Provide the [x, y] coordinate of the cell's center where the given text is located.  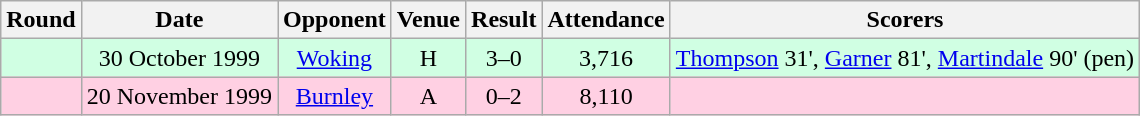
Scorers [904, 20]
0–2 [504, 96]
Result [504, 20]
30 October 1999 [179, 58]
Round [41, 20]
Thompson 31', Garner 81', Martindale 90' (pen) [904, 58]
Burnley [335, 96]
Date [179, 20]
H [428, 58]
3–0 [504, 58]
3,716 [606, 58]
Opponent [335, 20]
A [428, 96]
Attendance [606, 20]
Woking [335, 58]
Venue [428, 20]
20 November 1999 [179, 96]
8,110 [606, 96]
